Pinpoint the cell where the given text exists, returning its (X, Y) midpoint coordinate. 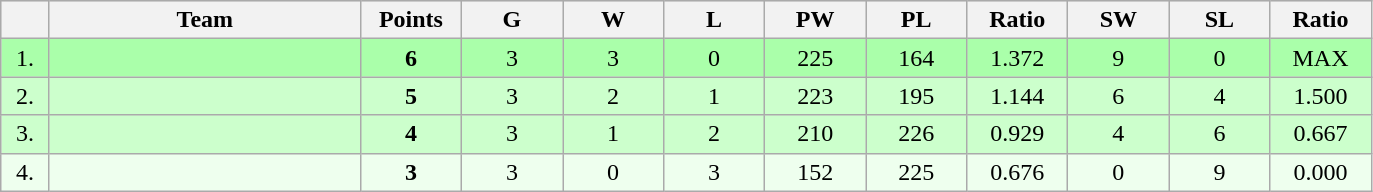
226 (916, 134)
Points (410, 20)
MAX (1320, 58)
3. (26, 134)
Team (204, 20)
164 (916, 58)
PL (916, 20)
0.667 (1320, 134)
5 (410, 96)
0.000 (1320, 172)
SW (1118, 20)
210 (816, 134)
4. (26, 172)
223 (816, 96)
PW (816, 20)
152 (816, 172)
1.372 (1018, 58)
G (512, 20)
0.929 (1018, 134)
1.500 (1320, 96)
2. (26, 96)
1.144 (1018, 96)
L (714, 20)
SL (1220, 20)
W (612, 20)
1. (26, 58)
0.676 (1018, 172)
195 (916, 96)
